Provide the [X, Y] coordinate of the cell's center where the given text is located.  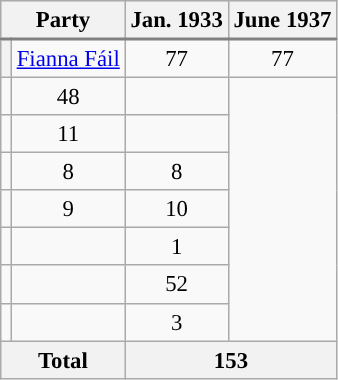
3 [176, 322]
Fianna Fáil [68, 58]
9 [68, 209]
Total [63, 360]
Party [63, 20]
1 [176, 247]
48 [68, 97]
153 [231, 360]
52 [176, 285]
June 1937 [282, 20]
Jan. 1933 [176, 20]
11 [68, 134]
10 [176, 209]
